Pinpoint the cell where the given text exists, returning its (x, y) midpoint coordinate. 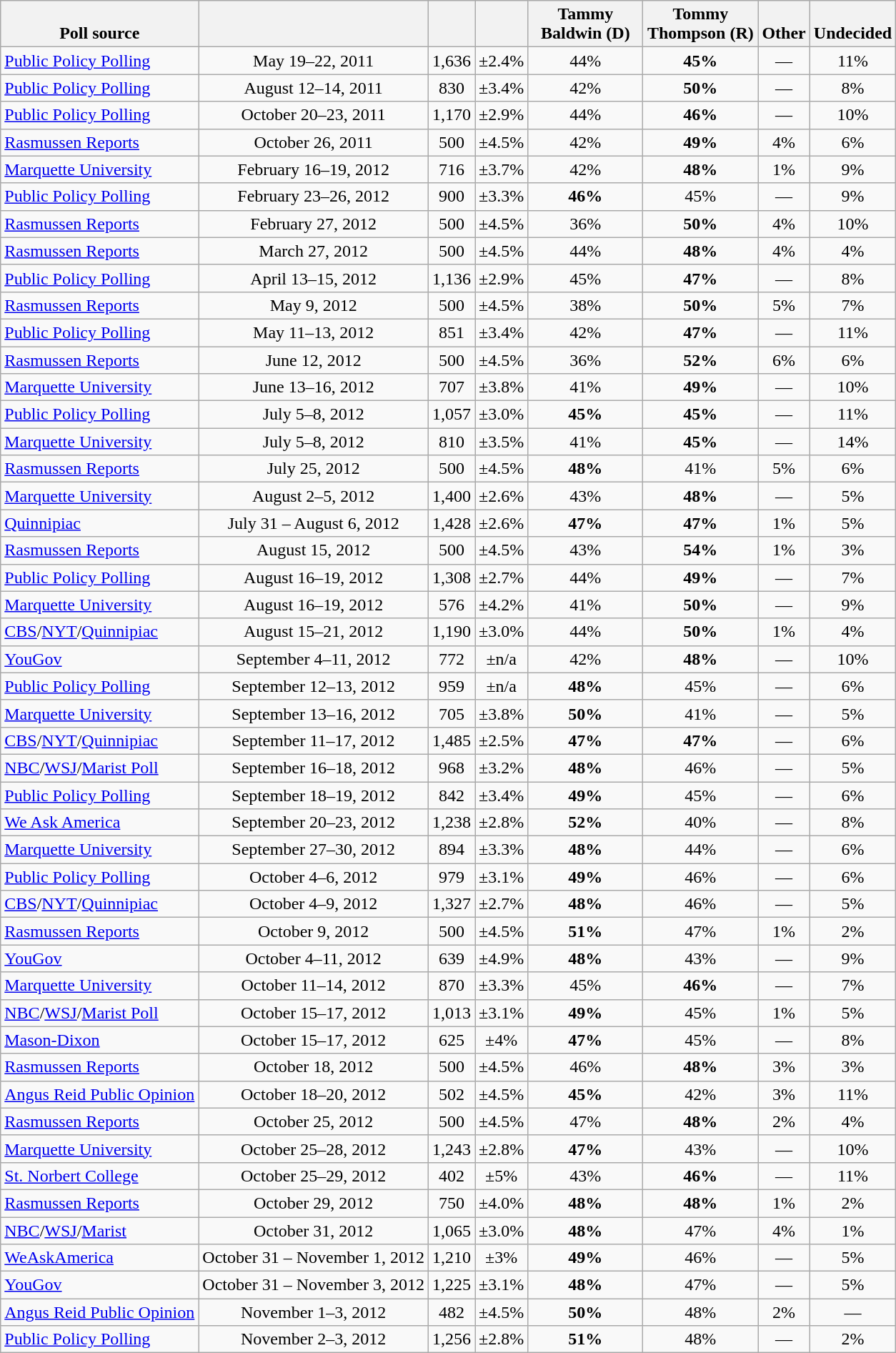
1,210 (452, 1258)
June 12, 2012 (314, 360)
October 11–14, 2012 (314, 986)
October 18, 2012 (314, 1067)
1,485 (452, 740)
July 31 – August 6, 2012 (314, 523)
482 (452, 1312)
August 12–14, 2011 (314, 88)
Undecided (852, 24)
October 26, 2011 (314, 142)
38% (586, 305)
1,057 (452, 415)
October 31 – November 1, 2012 (314, 1258)
14% (852, 442)
750 (452, 1203)
May 9, 2012 (314, 305)
705 (452, 713)
1,136 (452, 278)
May 11–13, 2012 (314, 332)
October 4–11, 2012 (314, 958)
716 (452, 169)
1,400 (452, 496)
1,428 (452, 523)
±4% (502, 1040)
September 18–19, 2012 (314, 796)
August 15–21, 2012 (314, 632)
September 11–17, 2012 (314, 740)
959 (452, 686)
1,327 (452, 904)
TammyBaldwin (D) (586, 24)
September 16–18, 2012 (314, 768)
Poll source (100, 24)
1,170 (452, 115)
576 (452, 605)
We Ask America (100, 823)
St. Norbert College (100, 1176)
502 (452, 1094)
±3.7% (502, 169)
September 12–13, 2012 (314, 686)
900 (452, 197)
639 (452, 958)
402 (452, 1176)
NBC/WSJ/Marist (100, 1230)
October 25–28, 2012 (314, 1149)
625 (452, 1040)
±3.2% (502, 768)
1,190 (452, 632)
Mason-Dixon (100, 1040)
September 20–23, 2012 (314, 823)
54% (700, 550)
October 25–29, 2012 (314, 1176)
August 2–5, 2012 (314, 496)
May 19–22, 2011 (314, 61)
October 9, 2012 (314, 931)
±4.9% (502, 958)
810 (452, 442)
1,238 (452, 823)
Other (784, 24)
±2.5% (502, 740)
August 15, 2012 (314, 550)
1,243 (452, 1149)
±4.0% (502, 1203)
TommyThompson (R) (700, 24)
November 1–3, 2012 (314, 1312)
September 27–30, 2012 (314, 850)
1,308 (452, 578)
October 4–6, 2012 (314, 877)
±5% (502, 1176)
October 18–20, 2012 (314, 1094)
±2.4% (502, 61)
842 (452, 796)
772 (452, 659)
Quinnipiac (100, 523)
WeAskAmerica (100, 1258)
±4.2% (502, 605)
851 (452, 332)
September 4–11, 2012 (314, 659)
830 (452, 88)
968 (452, 768)
707 (452, 387)
1,225 (452, 1285)
1,256 (452, 1339)
±3.5% (502, 442)
979 (452, 877)
1,065 (452, 1230)
±3% (502, 1258)
November 2–3, 2012 (314, 1339)
October 31, 2012 (314, 1230)
October 29, 2012 (314, 1203)
1,636 (452, 61)
February 27, 2012 (314, 224)
40% (700, 823)
October 20–23, 2011 (314, 115)
October 31 – November 3, 2012 (314, 1285)
April 13–15, 2012 (314, 278)
February 16–19, 2012 (314, 169)
June 13–16, 2012 (314, 387)
October 25, 2012 (314, 1121)
February 23–26, 2012 (314, 197)
870 (452, 986)
March 27, 2012 (314, 251)
July 25, 2012 (314, 469)
October 4–9, 2012 (314, 904)
September 13–16, 2012 (314, 713)
894 (452, 850)
1,013 (452, 1013)
